Capture the cell that displays the provided text and extract its [X, Y] central coordinate. 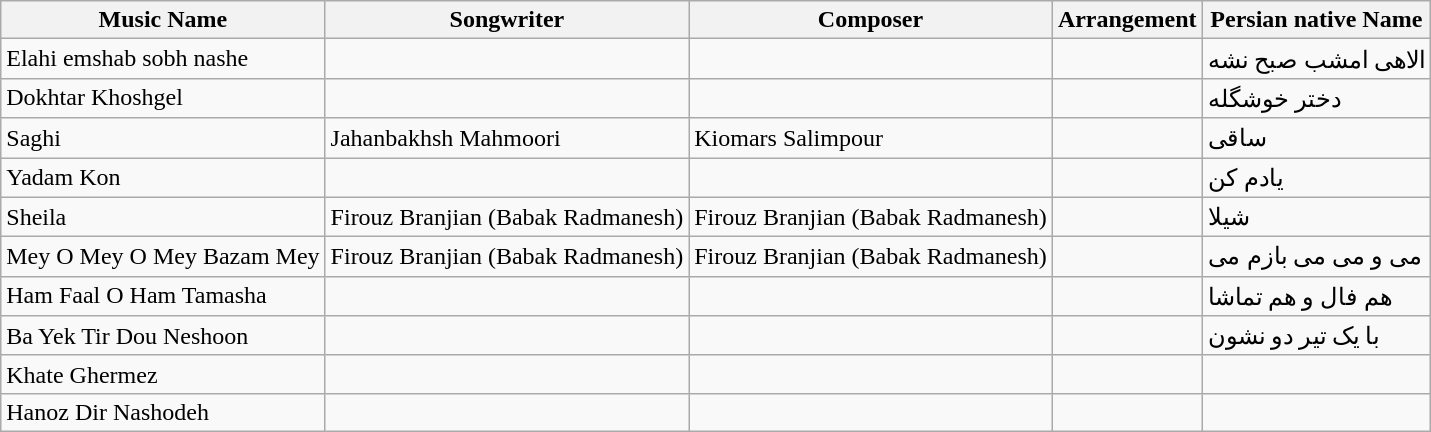
Ham Faal O Ham Tamasha [163, 296]
Persian native Name [1316, 20]
Saghi [163, 138]
Sheila [163, 217]
الاهی امشب صبح نشه [1316, 59]
Songwriter [507, 20]
شیلا [1316, 217]
Yadam Kon [163, 178]
با یک تیر دو نشون [1316, 336]
Composer [871, 20]
Mey O Mey O Mey Bazam Mey [163, 257]
دختر خوشگله [1316, 98]
Hanoz Dir Nashodeh [163, 412]
Elahi emshab sobh nashe [163, 59]
Khate Ghermez [163, 374]
Kiomars Salimpour [871, 138]
Music Name [163, 20]
یادم کن [1316, 178]
Jahanbakhsh Mahmoori [507, 138]
Ba Yek Tir Dou Neshoon [163, 336]
ساقی [1316, 138]
هم فال و هم تماشا [1316, 296]
Dokhtar Khoshgel [163, 98]
Arrangement [1127, 20]
می و می می بازم می [1316, 257]
